For the text-containing cell, return its midpoint in [x, y] coordinate format. 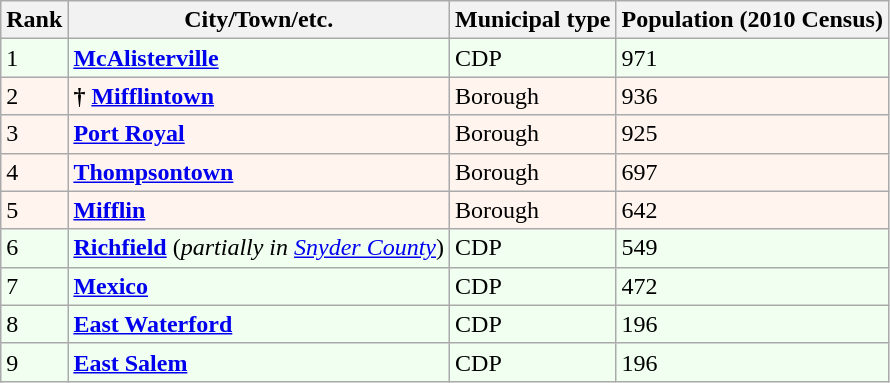
McAlisterville [259, 58]
East Waterford [259, 324]
549 [752, 248]
East Salem [259, 362]
Richfield (partially in Snyder County) [259, 248]
† Mifflintown [259, 96]
Municipal type [533, 20]
Population (2010 Census) [752, 20]
8 [34, 324]
Thompsontown [259, 172]
4 [34, 172]
Port Royal [259, 134]
697 [752, 172]
971 [752, 58]
472 [752, 286]
3 [34, 134]
6 [34, 248]
Mifflin [259, 210]
City/Town/etc. [259, 20]
2 [34, 96]
9 [34, 362]
Mexico [259, 286]
642 [752, 210]
1 [34, 58]
5 [34, 210]
7 [34, 286]
925 [752, 134]
Rank [34, 20]
936 [752, 96]
